Find where the given text appears and provide that cell's center as [x, y] coordinate. 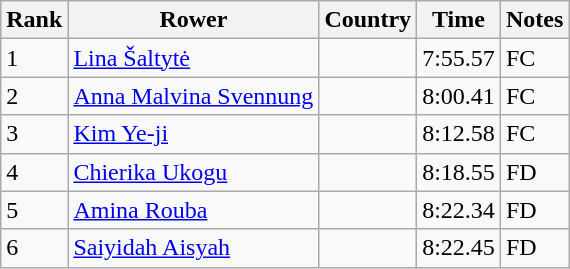
Saiyidah Aisyah [194, 248]
1 [34, 58]
Rank [34, 20]
2 [34, 96]
6 [34, 248]
4 [34, 172]
Kim Ye-ji [194, 134]
8:18.55 [459, 172]
7:55.57 [459, 58]
5 [34, 210]
Rower [194, 20]
Amina Rouba [194, 210]
Chierika Ukogu [194, 172]
8:22.34 [459, 210]
Time [459, 20]
Anna Malvina Svennung [194, 96]
Notes [534, 20]
Lina Šaltytė [194, 58]
8:00.41 [459, 96]
3 [34, 134]
Country [368, 20]
8:12.58 [459, 134]
8:22.45 [459, 248]
